Locate the cell with the specified text and output its [X, Y] center coordinate. 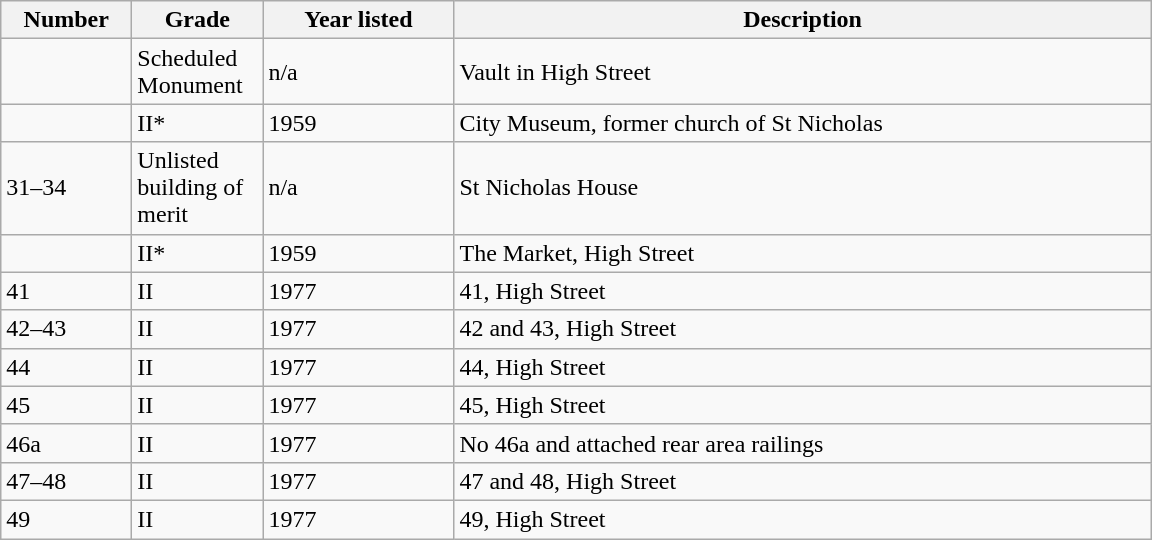
44 [66, 367]
No 46a and attached rear area railings [802, 443]
49 [66, 519]
Unlisted building of merit [198, 188]
Number [66, 20]
31–34 [66, 188]
Scheduled Monument [198, 72]
Description [802, 20]
49, High Street [802, 519]
47 and 48, High Street [802, 481]
41 [66, 291]
41, High Street [802, 291]
Year listed [358, 20]
St Nicholas House [802, 188]
44, High Street [802, 367]
46a [66, 443]
47–48 [66, 481]
42–43 [66, 329]
42 and 43, High Street [802, 329]
City Museum, former church of St Nicholas [802, 123]
45, High Street [802, 405]
Grade [198, 20]
The Market, High Street [802, 253]
Vault in High Street [802, 72]
45 [66, 405]
